Search for the cell housing the specified text and yield its (X, Y) center coordinate. 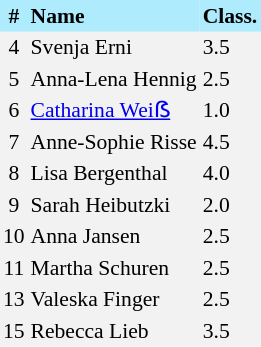
Anna Jansen (114, 236)
11 (14, 268)
13 (14, 300)
5 (14, 79)
Svenja Erni (114, 48)
7 (14, 142)
4.5 (230, 142)
15 (14, 331)
4.0 (230, 174)
6 (14, 110)
Sarah Heibutzki (114, 205)
Martha Schuren (114, 268)
Valeska Finger (114, 300)
1.0 (230, 110)
Lisa Bergenthal (114, 174)
Name (114, 16)
Class. (230, 16)
# (14, 16)
Catharina Weiẞ (114, 110)
8 (14, 174)
4 (14, 48)
9 (14, 205)
Anne-Sophie Risse (114, 142)
Rebecca Lieb (114, 331)
10 (14, 236)
2.0 (230, 205)
Anna-Lena Hennig (114, 79)
